Detect which cell encompasses the target text, then output its (X, Y) center coordinate. 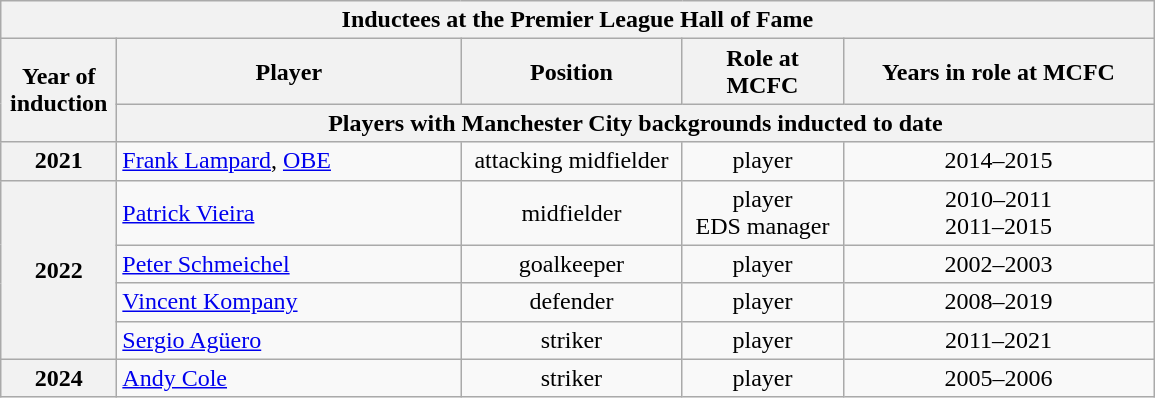
Peter Schmeichel (289, 264)
2008–2019 (998, 302)
Inductees at the Premier League Hall of Fame (578, 20)
goalkeeper (572, 264)
2005–2006 (998, 378)
Years in role at MCFC (998, 72)
defender (572, 302)
2010–20112011–2015 (998, 212)
Sergio Agüero (289, 340)
Position (572, 72)
2022 (59, 270)
midfielder (572, 212)
2011–2021 (998, 340)
2021 (59, 161)
playerEDS manager (762, 212)
Frank Lampard, OBE (289, 161)
2014–2015 (998, 161)
attacking midfielder (572, 161)
Andy Cole (289, 378)
Vincent Kompany (289, 302)
2024 (59, 378)
Player (289, 72)
2002–2003 (998, 264)
Role at MCFC (762, 72)
Players with Manchester City backgrounds inducted to date (636, 123)
Patrick Vieira (289, 212)
Year of induction (59, 90)
